Detect which cell encompasses the target text, then output its [x, y] center coordinate. 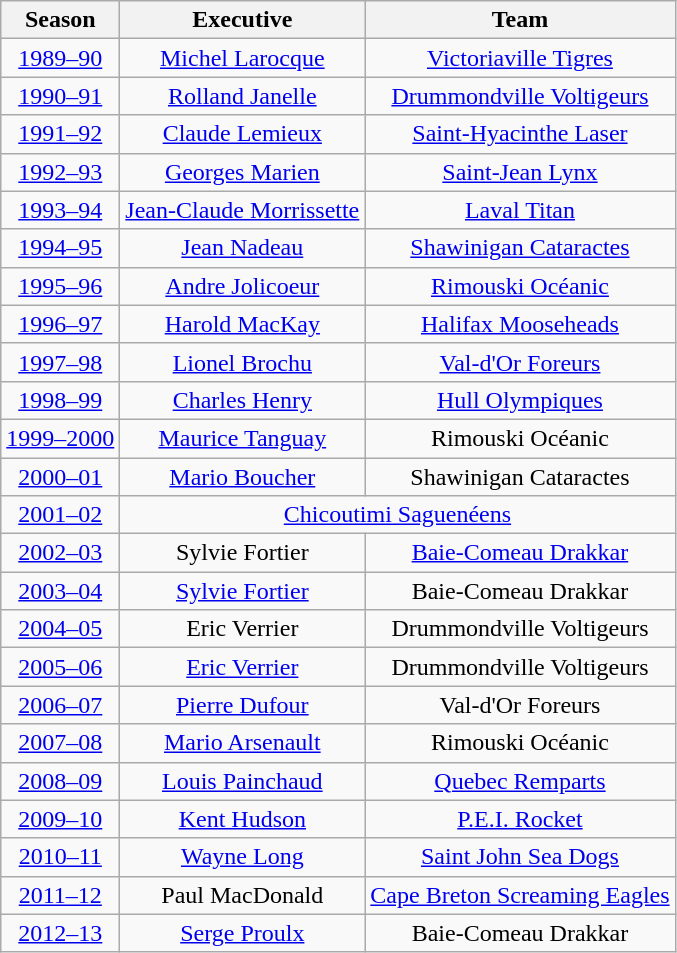
Harold MacKay [242, 324]
1995–96 [60, 286]
Halifax Mooseheads [520, 324]
1993–94 [60, 210]
2006–07 [60, 705]
Louis Painchaud [242, 781]
1994–95 [60, 248]
Serge Proulx [242, 933]
Saint-Jean Lynx [520, 172]
Saint John Sea Dogs [520, 857]
2008–09 [60, 781]
1997–98 [60, 362]
2009–10 [60, 819]
1989–90 [60, 58]
1999–2000 [60, 438]
Paul MacDonald [242, 895]
Cape Breton Screaming Eagles [520, 895]
Saint-Hyacinthe Laser [520, 134]
Michel Larocque [242, 58]
Team [520, 20]
Kent Hudson [242, 819]
Georges Marien [242, 172]
1998–99 [60, 400]
Lionel Brochu [242, 362]
Victoriaville Tigres [520, 58]
Andre Jolicoeur [242, 286]
Executive [242, 20]
Laval Titan [520, 210]
Quebec Remparts [520, 781]
Claude Lemieux [242, 134]
2000–01 [60, 477]
2005–06 [60, 667]
Pierre Dufour [242, 705]
Wayne Long [242, 857]
1990–91 [60, 96]
2011–12 [60, 895]
2003–04 [60, 591]
Mario Boucher [242, 477]
Jean Nadeau [242, 248]
P.E.I. Rocket [520, 819]
1996–97 [60, 324]
Hull Olympiques [520, 400]
Mario Arsenault [242, 743]
2007–08 [60, 743]
Jean-Claude Morrissette [242, 210]
2001–02 [60, 515]
2010–11 [60, 857]
Rolland Janelle [242, 96]
Charles Henry [242, 400]
Season [60, 20]
2004–05 [60, 629]
Maurice Tanguay [242, 438]
1991–92 [60, 134]
2002–03 [60, 553]
Chicoutimi Saguenéens [398, 515]
2012–13 [60, 933]
1992–93 [60, 172]
